Find where the given text appears and provide that cell's center as (x, y) coordinate. 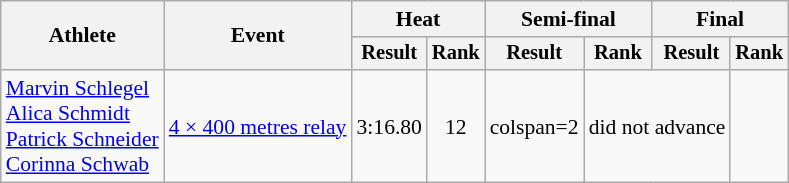
Athlete (82, 36)
Heat (418, 19)
Final (720, 19)
3:16.80 (388, 126)
12 (456, 126)
Marvin SchlegelAlica SchmidtPatrick SchneiderCorinna Schwab (82, 126)
Event (258, 36)
4 × 400 metres relay (258, 126)
Semi-final (569, 19)
colspan=2 (534, 126)
did not advance (658, 126)
